Scan for the cell matching the given text and deliver its [X, Y] coordinate at center. 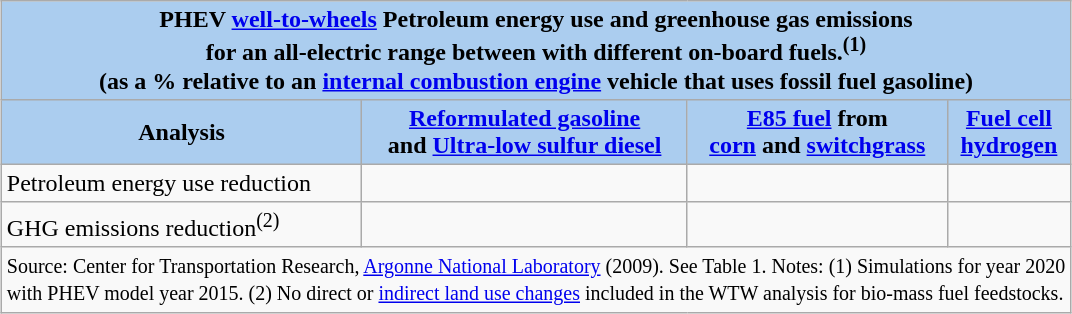
Fuel cellhydrogen [1009, 132]
Analysis [182, 132]
E85 fuel fromcorn and switchgrass [817, 132]
Reformulated gasolineand Ultra-low sulfur diesel [525, 132]
Petroleum energy use reduction [182, 183]
GHG emissions reduction(2) [182, 224]
